Return [x, y] of the center of cell containing provided text 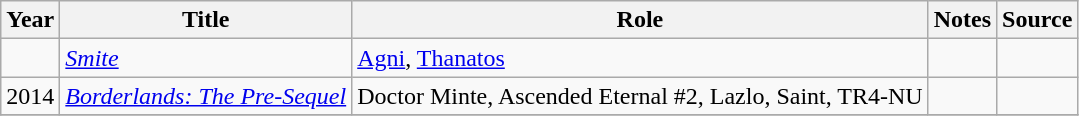
Source [1038, 20]
Notes [962, 20]
Title [206, 20]
Doctor Minte, Ascended Eternal #2, Lazlo, Saint, TR4-NU [640, 96]
Role [640, 20]
Year [30, 20]
2014 [30, 96]
Agni, Thanatos [640, 58]
Smite [206, 58]
Borderlands: The Pre-Sequel [206, 96]
